Scan for the cell matching the given text and deliver its (x, y) coordinate at center. 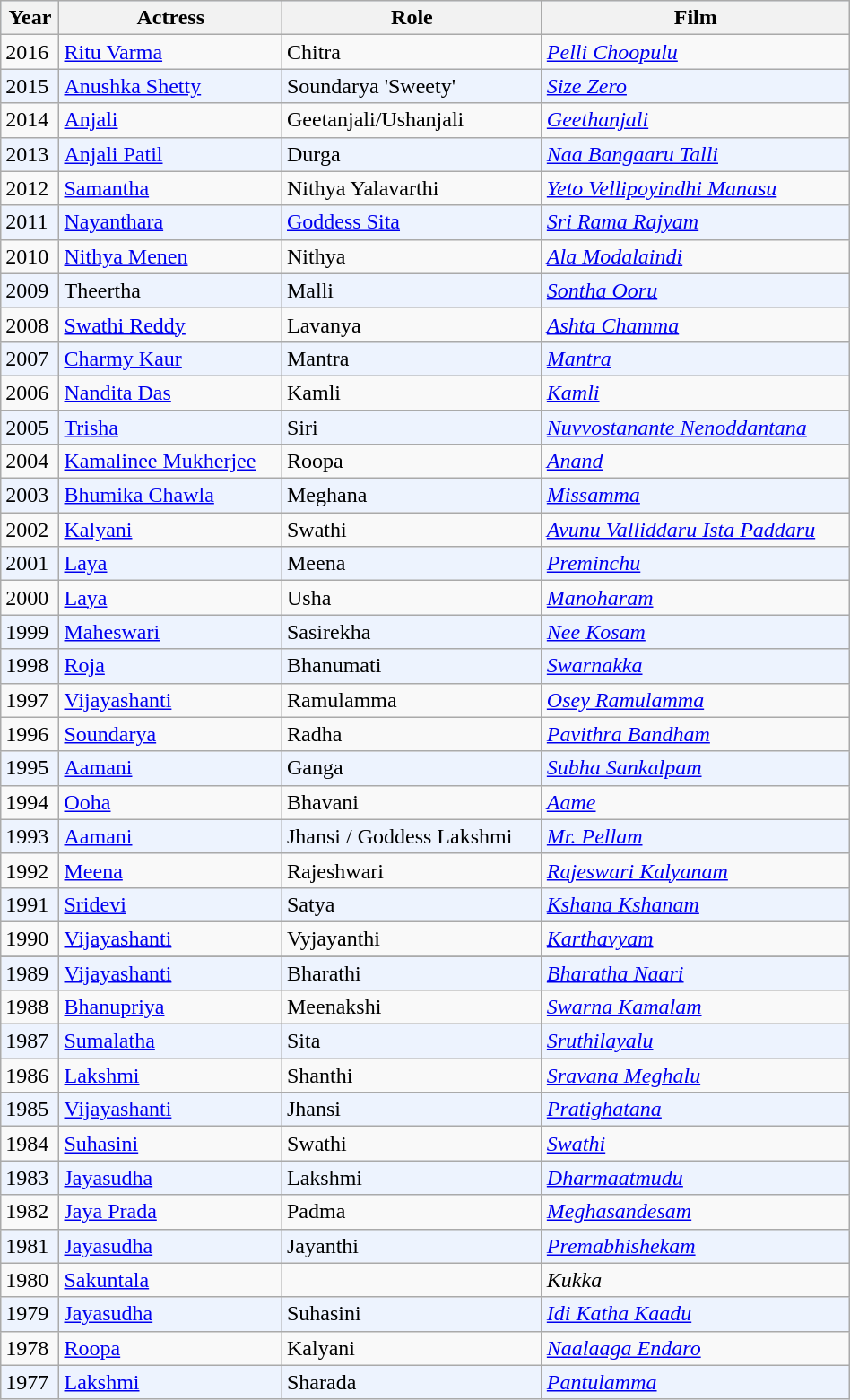
Bharatha Naari (696, 972)
Kshana Kshanam (696, 904)
Soundarya (170, 734)
Meghasandesam (696, 1212)
2005 (30, 428)
Ramulamma (412, 700)
Rajeswari Kalyanam (696, 870)
Jhansi / Goddess Lakshmi (412, 836)
2013 (30, 154)
2004 (30, 462)
2011 (30, 222)
1982 (30, 1212)
2012 (30, 188)
Bhanupriya (170, 1007)
Pantulamma (696, 1382)
Sakuntala (170, 1280)
Nithya (412, 256)
Trisha (170, 428)
Siri (412, 428)
2015 (30, 86)
Sumalatha (170, 1041)
Sharada (412, 1382)
1983 (30, 1178)
Swathi Reddy (170, 324)
Rajeshwari (412, 870)
Bharathi (412, 972)
Sontha Ooru (696, 290)
Jhansi (412, 1110)
Sridevi (170, 904)
Premabhishekam (696, 1246)
Jaya Prada (170, 1212)
Ganga (412, 768)
Ala Modalaindi (696, 256)
Chitra (412, 52)
2000 (30, 598)
2003 (30, 496)
2008 (30, 324)
Ashta Chamma (696, 324)
Naalaaga Endaro (696, 1348)
Radha (412, 734)
Naa Bangaaru Talli (696, 154)
1990 (30, 938)
Durga (412, 154)
1991 (30, 904)
Satya (412, 904)
Maheswari (170, 632)
Meghana (412, 496)
Swarnakka (696, 666)
Kukka (696, 1280)
Soundarya 'Sweety' (412, 86)
Nithya Yalavarthi (412, 188)
Lavanya (412, 324)
Nithya Menen (170, 256)
Theertha (170, 290)
Pelli Choopulu (696, 52)
Sruthilayalu (696, 1041)
Avunu Valliddaru Ista Paddaru (696, 530)
Manoharam (696, 598)
Usha (412, 598)
1985 (30, 1110)
2016 (30, 52)
Roja (170, 666)
Osey Ramulamma (696, 700)
1981 (30, 1246)
Anjali Patil (170, 154)
2002 (30, 530)
Preminchu (696, 564)
2010 (30, 256)
Aame (696, 802)
Film (696, 18)
1977 (30, 1382)
Anjali (170, 120)
1987 (30, 1041)
Size Zero (696, 86)
Swarna Kamalam (696, 1007)
Vyjayanthi (412, 938)
1979 (30, 1314)
1992 (30, 870)
Anand (696, 462)
Idi Katha Kaadu (696, 1314)
Padma (412, 1212)
1994 (30, 802)
2001 (30, 564)
Geetanjali/Ushanjali (412, 120)
Bhanumati (412, 666)
Nandita Das (170, 393)
Nee Kosam (696, 632)
Jayanthi (412, 1246)
Malli (412, 290)
Pratighatana (696, 1110)
Role (412, 18)
Bhavani (412, 802)
1996 (30, 734)
Pavithra Bandham (696, 734)
1989 (30, 972)
Sasirekha (412, 632)
Nayanthara (170, 222)
Missamma (696, 496)
1998 (30, 666)
Charmy Kaur (170, 359)
2014 (30, 120)
1984 (30, 1144)
Anushka Shetty (170, 86)
Karthavyam (696, 938)
1993 (30, 836)
2009 (30, 290)
Dharmaatmudu (696, 1178)
Geethanjali (696, 120)
Yeto Vellipoyindhi Manasu (696, 188)
Sri Rama Rajyam (696, 222)
2007 (30, 359)
1995 (30, 768)
Nuvvostanante Nenoddantana (696, 428)
1988 (30, 1007)
Samantha (170, 188)
Bhumika Chawla (170, 496)
Subha Sankalpam (696, 768)
Ritu Varma (170, 52)
1999 (30, 632)
Shanthi (412, 1076)
Meenakshi (412, 1007)
1980 (30, 1280)
Year (30, 18)
1978 (30, 1348)
1986 (30, 1076)
Mr. Pellam (696, 836)
2006 (30, 393)
1997 (30, 700)
Goddess Sita (412, 222)
Sita (412, 1041)
Ooha (170, 802)
Kamalinee Mukherjee (170, 462)
Sravana Meghalu (696, 1076)
Actress (170, 18)
